Detect which cell encompasses the target text, then output its (X, Y) center coordinate. 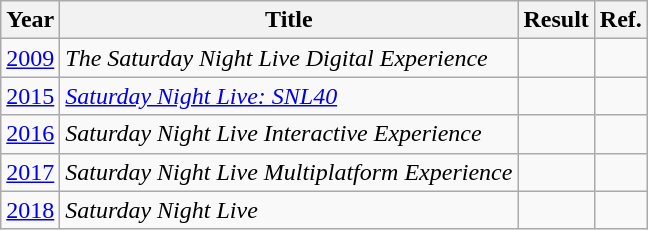
Saturday Night Live Interactive Experience (289, 134)
Result (556, 20)
Saturday Night Live: SNL40 (289, 96)
2018 (30, 210)
2016 (30, 134)
Title (289, 20)
2009 (30, 58)
The Saturday Night Live Digital Experience (289, 58)
Year (30, 20)
2017 (30, 172)
2015 (30, 96)
Saturday Night Live Multiplatform Experience (289, 172)
Saturday Night Live (289, 210)
Ref. (620, 20)
